Scan for the cell matching the given text and deliver its (x, y) coordinate at center. 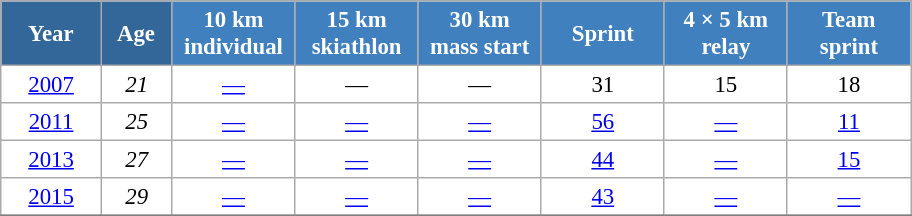
10 km individual (234, 34)
Team sprint (848, 34)
Sprint (602, 34)
31 (602, 85)
15 km skiathlon (356, 34)
30 km mass start (480, 34)
4 × 5 km relay (726, 34)
29 (136, 197)
25 (136, 122)
44 (602, 160)
56 (602, 122)
43 (602, 197)
21 (136, 85)
Age (136, 34)
27 (136, 160)
2015 (52, 197)
2013 (52, 160)
2011 (52, 122)
18 (848, 85)
2007 (52, 85)
11 (848, 122)
Year (52, 34)
